Determine the (X, Y) coordinate at the center of the cell enclosing the given text.  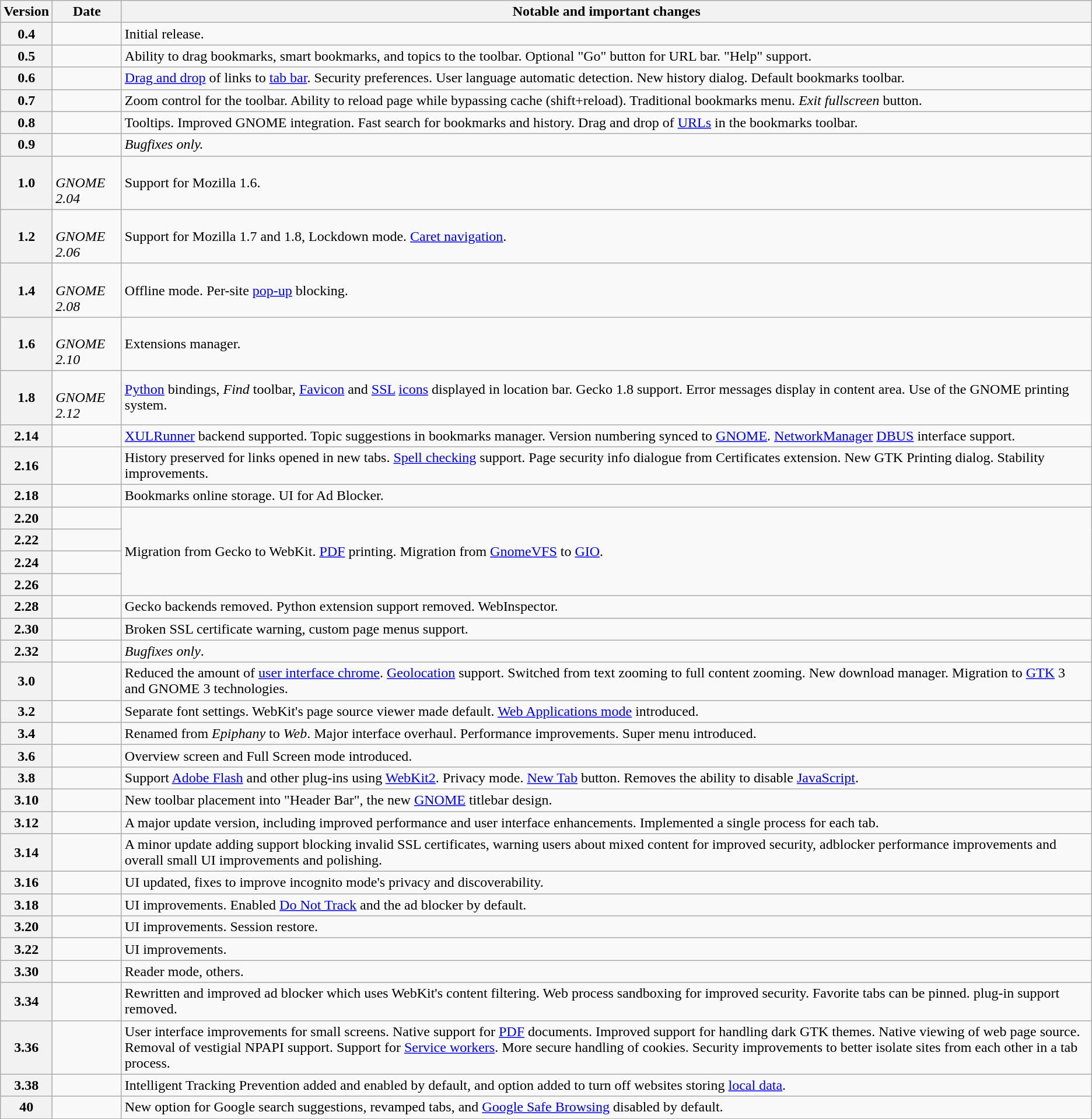
Version (27, 12)
0.9 (27, 145)
1.8 (27, 397)
0.7 (27, 100)
3.20 (27, 927)
Zoom control for the toolbar. Ability to reload page while bypassing cache (shift+reload). Traditional bookmarks menu. Exit fullscreen button. (607, 100)
3.8 (27, 778)
2.22 (27, 540)
1.6 (27, 344)
2.16 (27, 466)
GNOME 2.08 (87, 290)
UI updated, fixes to improve incognito mode's privacy and discoverability. (607, 883)
Date (87, 12)
Intelligent Tracking Prevention added and enabled by default, and option added to turn off websites storing local data. (607, 1085)
Extensions manager. (607, 344)
1.2 (27, 236)
XULRunner backend supported. Topic suggestions in bookmarks manager. Version numbering synced to GNOME. NetworkManager DBUS interface support. (607, 436)
0.8 (27, 123)
1.0 (27, 183)
3.36 (27, 1047)
2.18 (27, 496)
2.30 (27, 629)
3.18 (27, 905)
3.16 (27, 883)
2.20 (27, 518)
Broken SSL certificate warning, custom page menus support. (607, 629)
3.0 (27, 681)
Ability to drag bookmarks, smart bookmarks, and topics to the toolbar. Optional "Go" button for URL bar. "Help" support. (607, 56)
3.4 (27, 733)
Overview screen and Full Screen mode introduced. (607, 756)
Migration from Gecko to WebKit. PDF printing. Migration from GnomeVFS to GIO. (607, 551)
Support for Mozilla 1.7 and 1.8, Lockdown mode. Caret navigation. (607, 236)
Support for Mozilla 1.6. (607, 183)
GNOME 2.12 (87, 397)
New toolbar placement into "Header Bar", the new GNOME titlebar design. (607, 800)
3.38 (27, 1085)
Support Adobe Flash and other plug-ins using WebKit2. Privacy mode. New Tab button. Removes the ability to disable JavaScript. (607, 778)
2.14 (27, 436)
3.10 (27, 800)
3.34 (27, 1001)
UI improvements. Enabled Do Not Track and the ad blocker by default. (607, 905)
2.32 (27, 651)
3.30 (27, 971)
UI improvements. (607, 949)
UI improvements. Session restore. (607, 927)
2.26 (27, 585)
New option for Google search suggestions, revamped tabs, and Google Safe Browsing disabled by default. (607, 1107)
GNOME 2.10 (87, 344)
Initial release. (607, 34)
Tooltips. Improved GNOME integration. Fast search for bookmarks and history. Drag and drop of URLs in the bookmarks toolbar. (607, 123)
0.4 (27, 34)
40 (27, 1107)
Separate font settings. WebKit's page source viewer made default. Web Applications mode introduced. (607, 711)
3.14 (27, 853)
Offline mode. Per-site pop-up blocking. (607, 290)
Gecko backends removed. Python extension support removed. WebInspector. (607, 607)
3.6 (27, 756)
0.6 (27, 78)
1.4 (27, 290)
Reader mode, others. (607, 971)
2.24 (27, 562)
3.22 (27, 949)
Renamed from Epiphany to Web. Major interface overhaul. Performance improvements. Super menu introduced. (607, 733)
A major update version, including improved performance and user interface enhancements. Implemented a single process for each tab. (607, 822)
GNOME 2.04 (87, 183)
Bookmarks online storage. UI for Ad Blocker. (607, 496)
0.5 (27, 56)
3.2 (27, 711)
GNOME 2.06 (87, 236)
Notable and important changes (607, 12)
3.12 (27, 822)
Drag and drop of links to tab bar. Security preferences. User language automatic detection. New history dialog. Default bookmarks toolbar. (607, 78)
2.28 (27, 607)
